Return the [X, Y] coordinate for the center point of the cell that contains the specified text.  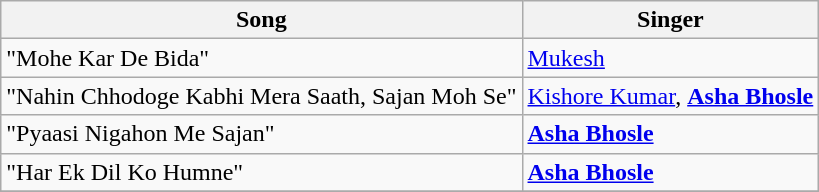
"Har Ek Dil Ko Humne" [262, 172]
Song [262, 20]
"Pyaasi Nigahon Me Sajan" [262, 134]
"Nahin Chhodoge Kabhi Mera Saath, Sajan Moh Se" [262, 96]
"Mohe Kar De Bida" [262, 58]
Singer [670, 20]
Kishore Kumar, Asha Bhosle [670, 96]
Mukesh [670, 58]
